From the cell containing the given text, extract its center point as [X, Y] coordinate. 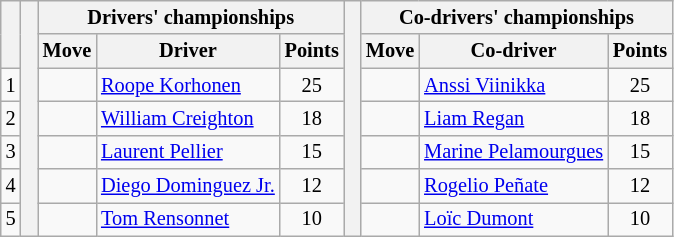
Driver [188, 51]
Co-driver [514, 51]
Loïc Dumont [514, 219]
Liam Regan [514, 118]
3 [11, 152]
Tom Rensonnet [188, 219]
2 [11, 118]
Marine Pelamourgues [514, 152]
William Creighton [188, 118]
1 [11, 85]
Rogelio Peñate [514, 186]
Anssi Viinikka [514, 85]
Roope Korhonen [188, 85]
Laurent Pellier [188, 152]
5 [11, 219]
Co-drivers' championships [516, 17]
Drivers' championships [191, 17]
4 [11, 186]
Diego Dominguez Jr. [188, 186]
